Pinpoint the cell where the given text exists, returning its [X, Y] midpoint coordinate. 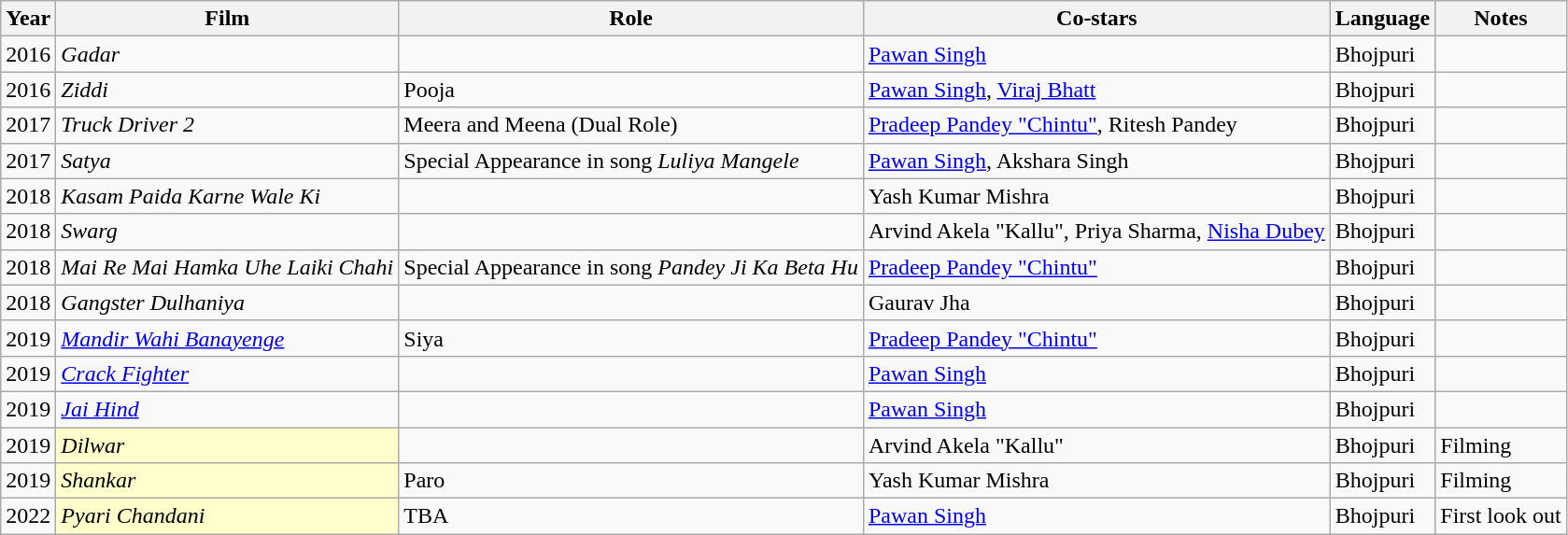
Pawan Singh, Akshara Singh [1096, 161]
2022 [28, 516]
Arvind Akela "Kallu" [1096, 445]
Shankar [228, 481]
Language [1382, 19]
Satya [228, 161]
Pooja [631, 90]
Kasam Paida Karne Wale Ki [228, 196]
Meera and Meena (Dual Role) [631, 125]
Ziddi [228, 90]
Crack Fighter [228, 373]
First look out [1501, 516]
Gangster Dulhaniya [228, 303]
Paro [631, 481]
Special Appearance in song Pandey Ji Ka Beta Hu [631, 267]
Mai Re Mai Hamka Uhe Laiki Chahi [228, 267]
Truck Driver 2 [228, 125]
Mandir Wahi Banayenge [228, 338]
Role [631, 19]
Swarg [228, 232]
Film [228, 19]
Special Appearance in song Luliya Mangele [631, 161]
Gaurav Jha [1096, 303]
Siya [631, 338]
Jai Hind [228, 409]
Pawan Singh, Viraj Bhatt [1096, 90]
Co-stars [1096, 19]
Notes [1501, 19]
Dilwar [228, 445]
Pradeep Pandey "Chintu", Ritesh Pandey [1096, 125]
Pyari Chandani [228, 516]
Arvind Akela "Kallu", Priya Sharma, Nisha Dubey [1096, 232]
Gadar [228, 54]
TBA [631, 516]
Year [28, 19]
